For the text-containing cell, return its midpoint in (x, y) coordinate format. 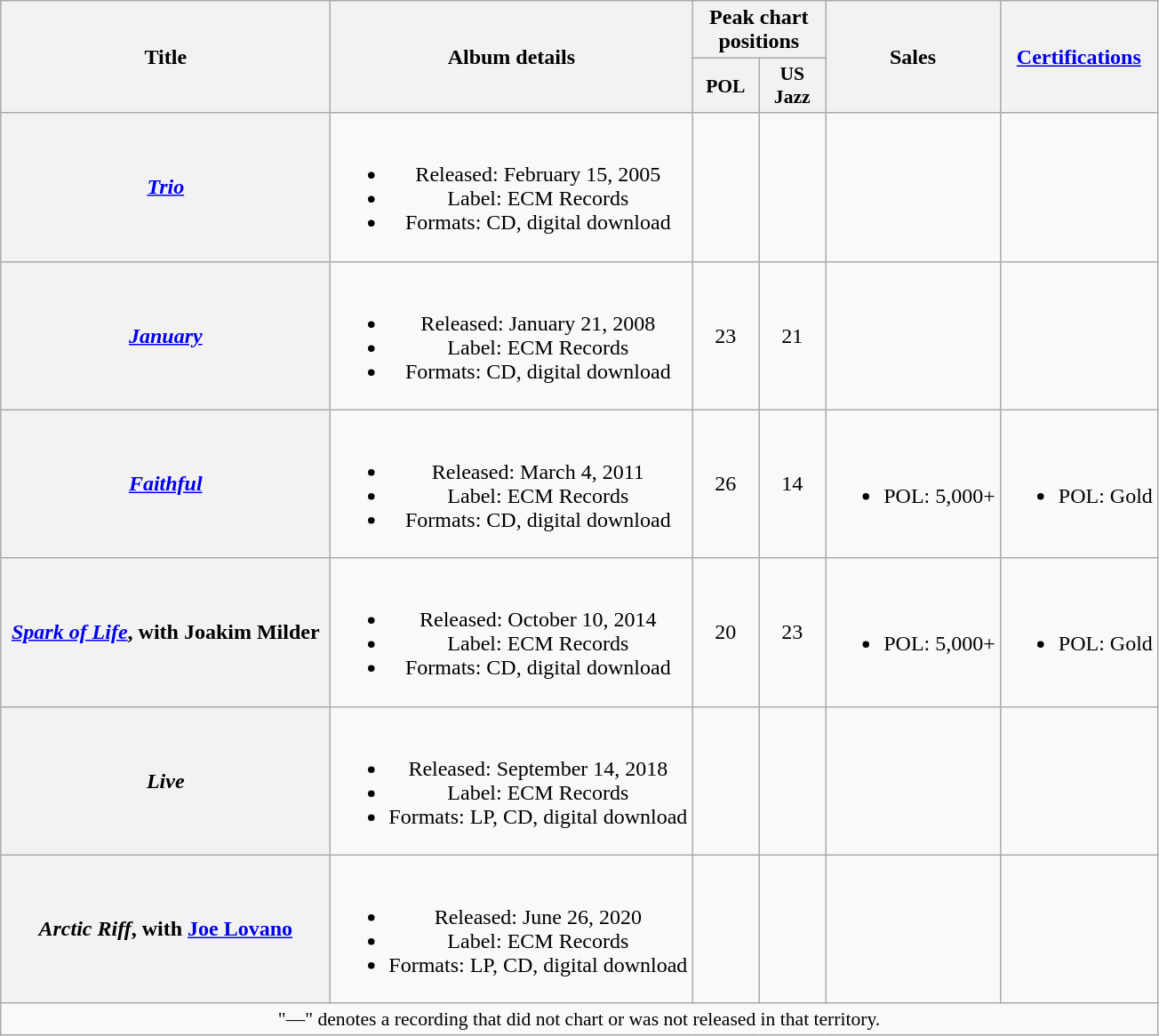
Certifications (1079, 57)
Peak chart positions (759, 30)
USJazz (793, 85)
Released: September 14, 2018Label: ECM RecordsFormats: LP, CD, digital download (512, 780)
Spark of Life, with Joakim Milder (165, 633)
Released: June 26, 2020Label: ECM RecordsFormats: LP, CD, digital download (512, 929)
POL (725, 85)
Sales (914, 57)
Released: January 21, 2008Label: ECM RecordsFormats: CD, digital download (512, 336)
Arctic Riff, with Joe Lovano (165, 929)
20 (725, 633)
14 (793, 483)
January (165, 336)
Released: February 15, 2005Label: ECM RecordsFormats: CD, digital download (512, 187)
Title (165, 57)
Faithful (165, 483)
Live (165, 780)
Released: March 4, 2011Label: ECM RecordsFormats: CD, digital download (512, 483)
26 (725, 483)
"—" denotes a recording that did not chart or was not released in that territory. (579, 1019)
Released: October 10, 2014Label: ECM RecordsFormats: CD, digital download (512, 633)
Trio (165, 187)
21 (793, 336)
Album details (512, 57)
